Provide the (X, Y) coordinate of the cell's center where the given text is located.  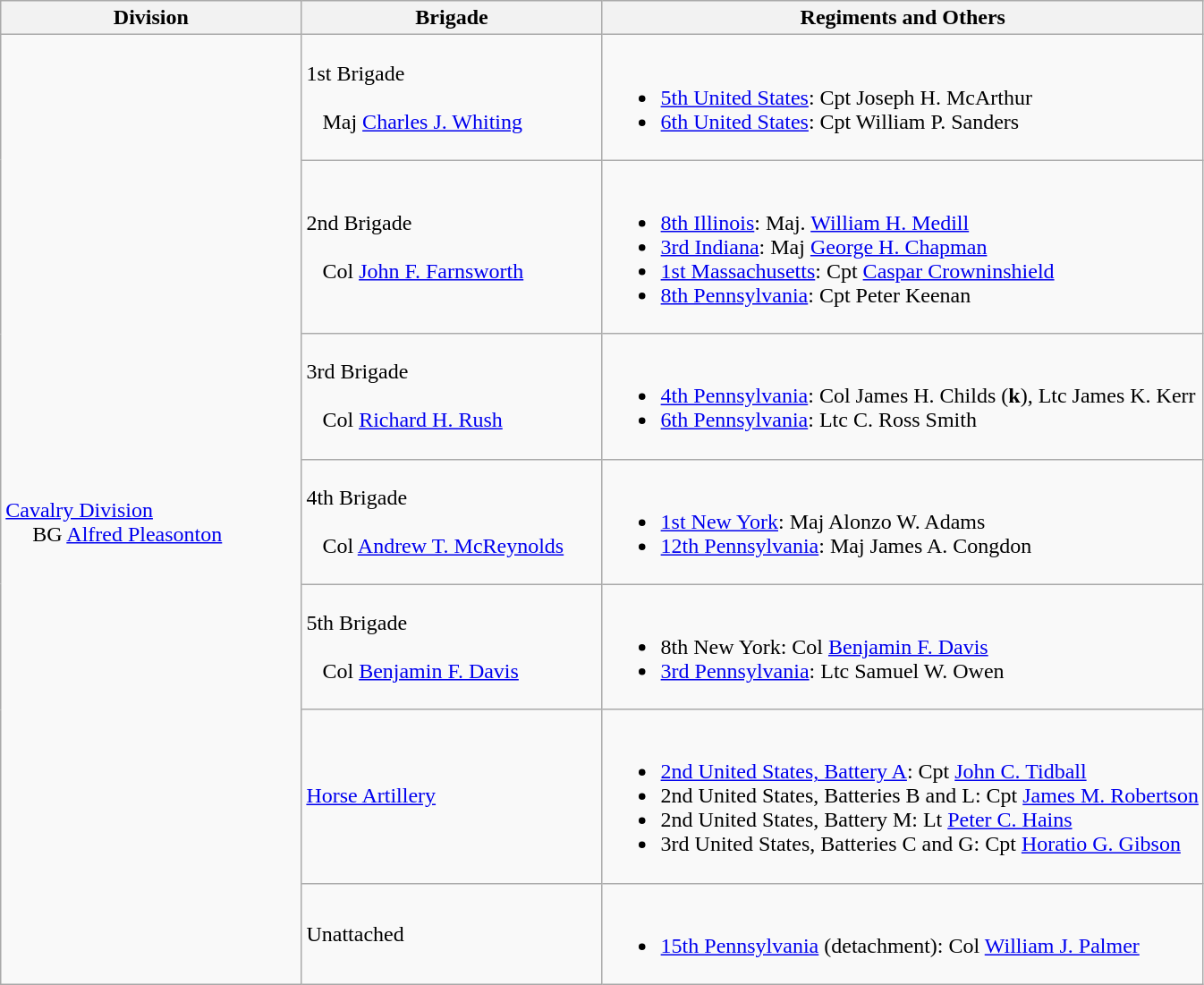
1st New York: Maj Alonzo W. Adams12th Pennsylvania: Maj James A. Congdon (903, 522)
5th Brigade Col Benjamin F. Davis (452, 647)
4th Brigade Col Andrew T. McReynolds (452, 522)
5th United States: Cpt Joseph H. McArthur6th United States: Cpt William P. Sanders (903, 98)
1st Brigade Maj Charles J. Whiting (452, 98)
Horse Artillery (452, 796)
15th Pennsylvania (detachment): Col William J. Palmer (903, 934)
Unattached (452, 934)
Brigade (452, 18)
3rd Brigade Col Richard H. Rush (452, 396)
8th Illinois: Maj. William H. Medill3rd Indiana: Maj George H. Chapman1st Massachusetts: Cpt Caspar Crowninshield8th Pennsylvania: Cpt Peter Keenan (903, 247)
4th Pennsylvania: Col James H. Childs (k), Ltc James K. Kerr6th Pennsylvania: Ltc C. Ross Smith (903, 396)
Regiments and Others (903, 18)
Division (151, 18)
Cavalry Division BG Alfred Pleasonton (151, 510)
2nd Brigade Col John F. Farnsworth (452, 247)
8th New York: Col Benjamin F. Davis3rd Pennsylvania: Ltc Samuel W. Owen (903, 647)
